Scan for the cell matching the given text and deliver its [x, y] coordinate at center. 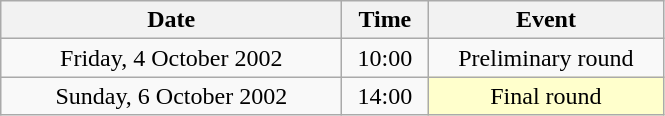
Sunday, 6 October 2002 [172, 96]
14:00 [385, 96]
Date [172, 20]
Final round [546, 96]
Time [385, 20]
Preliminary round [546, 58]
Event [546, 20]
Friday, 4 October 2002 [172, 58]
10:00 [385, 58]
